Output the (x, y) coordinate of the center of the cell containing the given text.  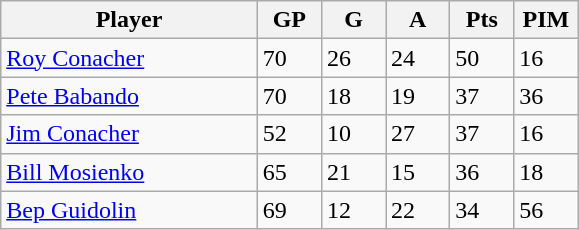
15 (418, 172)
Pts (482, 20)
Roy Conacher (130, 58)
Bep Guidolin (130, 210)
21 (353, 172)
Bill Mosienko (130, 172)
PIM (546, 20)
Jim Conacher (130, 134)
34 (482, 210)
26 (353, 58)
65 (289, 172)
22 (418, 210)
10 (353, 134)
GP (289, 20)
69 (289, 210)
Pete Babando (130, 96)
27 (418, 134)
56 (546, 210)
52 (289, 134)
50 (482, 58)
A (418, 20)
12 (353, 210)
19 (418, 96)
Player (130, 20)
G (353, 20)
24 (418, 58)
